Identify which cell holds the provided text, then report its [X, Y] central coordinate. 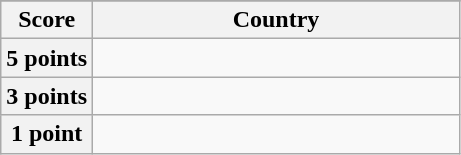
1 point [47, 134]
Score [47, 20]
5 points [47, 58]
Country [276, 20]
3 points [47, 96]
